Extract the (x, y) coordinate from the center of the cell holding the provided text.  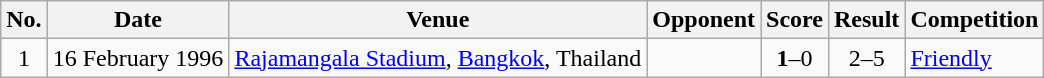
Competition (974, 20)
No. (24, 20)
Result (866, 20)
1 (24, 58)
1–0 (795, 58)
2–5 (866, 58)
16 February 1996 (138, 58)
Friendly (974, 58)
Date (138, 20)
Opponent (704, 20)
Venue (438, 20)
Score (795, 20)
Rajamangala Stadium, Bangkok, Thailand (438, 58)
